Locate the cell with the specified text and output its [x, y] center coordinate. 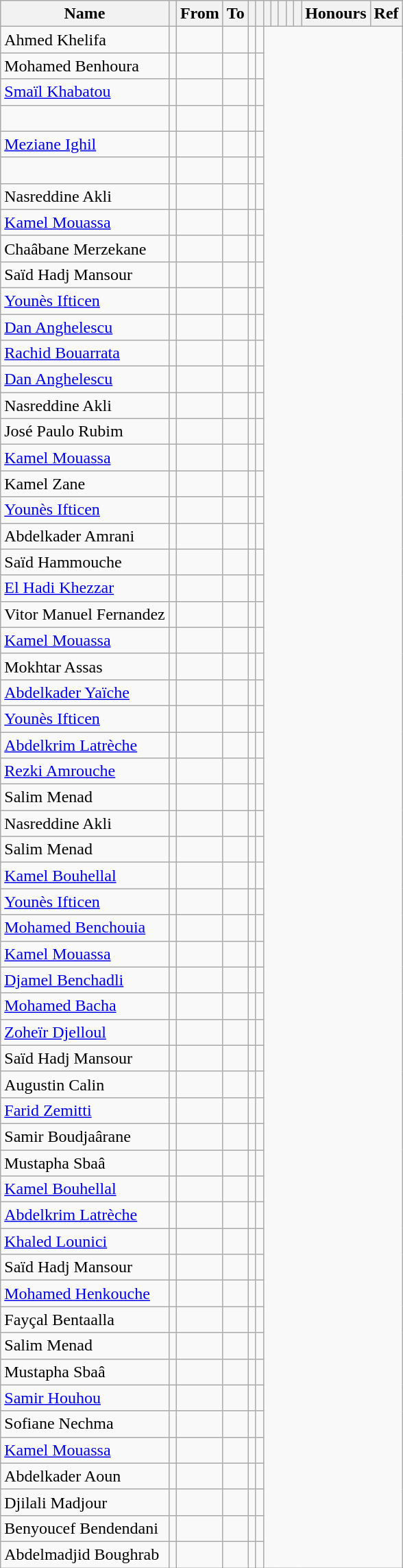
Zoheïr Djelloul [85, 1032]
Honours [336, 14]
Chaâbane Merzekane [85, 248]
Khaled Lounici [85, 1241]
Abdelkader Aoun [85, 1476]
Abdelmadjid Boughrab [85, 1554]
Fayçal Bentaalla [85, 1320]
Ref [387, 14]
Djamel Benchadli [85, 980]
Meziane Ighil [85, 144]
Abdelkader Yaïche [85, 692]
Djilali Madjour [85, 1502]
Ahmed Khelifa [85, 40]
Name [85, 14]
Smaïl Khabatou [85, 92]
Mohamed Bacha [85, 1006]
Abdelkader Amrani [85, 536]
Mokhtar Assas [85, 666]
Augustin Calin [85, 1084]
To [236, 14]
Samir Boudjaârane [85, 1136]
El Hadi Khezzar [85, 588]
Farid Zemitti [85, 1110]
Benyoucef Bendendani [85, 1528]
Mohamed Benchouia [85, 928]
Rezki Amrouche [85, 771]
Vitor Manuel Fernandez [85, 614]
Mohamed Henkouche [85, 1294]
Samir Houhou [85, 1398]
Rachid Bouarrata [85, 353]
From [199, 14]
Saïd Hammouche [85, 562]
Kamel Zane [85, 484]
Mohamed Benhoura [85, 66]
Sofiane Nechma [85, 1424]
José Paulo Rubim [85, 432]
